Search for the cell housing the specified text and yield its [x, y] center coordinate. 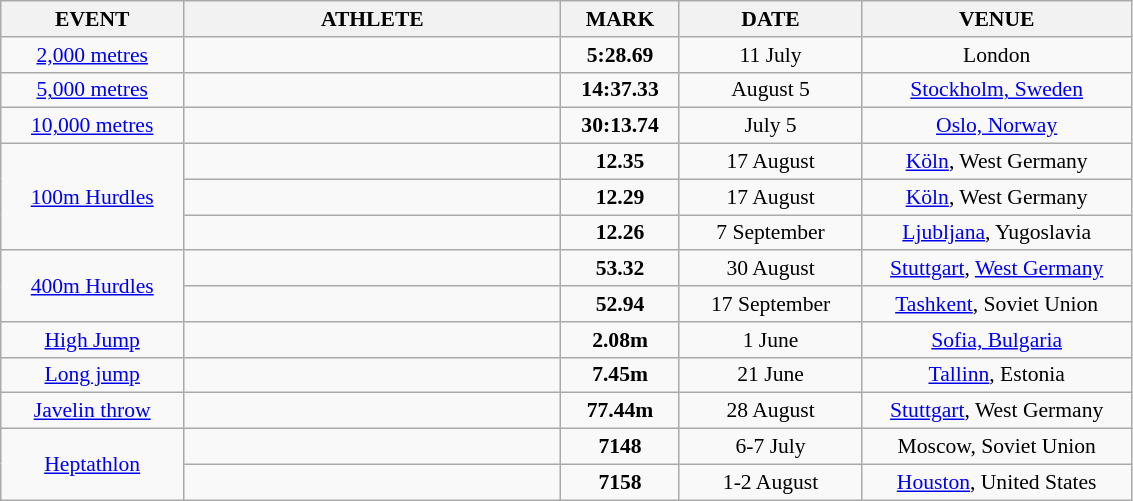
August 5 [770, 90]
Javelin throw [92, 411]
Sofia, Bulgaria [996, 340]
ATHLETE [372, 19]
11 July [770, 55]
High Jump [92, 340]
77.44m [620, 411]
EVENT [92, 19]
Houston, United States [996, 482]
Moscow, Soviet Union [996, 447]
12.26 [620, 233]
30 August [770, 269]
DATE [770, 19]
6-7 July [770, 447]
30:13.74 [620, 126]
London [996, 55]
7158 [620, 482]
Stockholm, Sweden [996, 90]
7.45m [620, 375]
100m Hurdles [92, 198]
17 September [770, 304]
5,000 metres [92, 90]
1 June [770, 340]
14:37.33 [620, 90]
400m Hurdles [92, 286]
Heptathlon [92, 464]
Oslo, Norway [996, 126]
MARK [620, 19]
12.35 [620, 162]
2,000 metres [92, 55]
28 August [770, 411]
7 September [770, 233]
1-2 August [770, 482]
Tallinn, Estonia [996, 375]
VENUE [996, 19]
53.32 [620, 269]
2.08m [620, 340]
52.94 [620, 304]
Tashkent, Soviet Union [996, 304]
10,000 metres [92, 126]
Ljubljana, Yugoslavia [996, 233]
21 June [770, 375]
5:28.69 [620, 55]
12.29 [620, 197]
7148 [620, 447]
July 5 [770, 126]
Long jump [92, 375]
